Locate the cell with the specified text and output its [x, y] center coordinate. 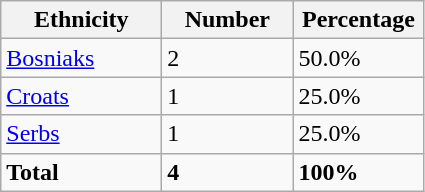
50.0% [358, 58]
Ethnicity [82, 20]
100% [358, 172]
Total [82, 172]
Bosniaks [82, 58]
Serbs [82, 134]
Number [228, 20]
4 [228, 172]
Percentage [358, 20]
2 [228, 58]
Croats [82, 96]
